Output the (x, y) coordinate of the center of the cell containing the given text.  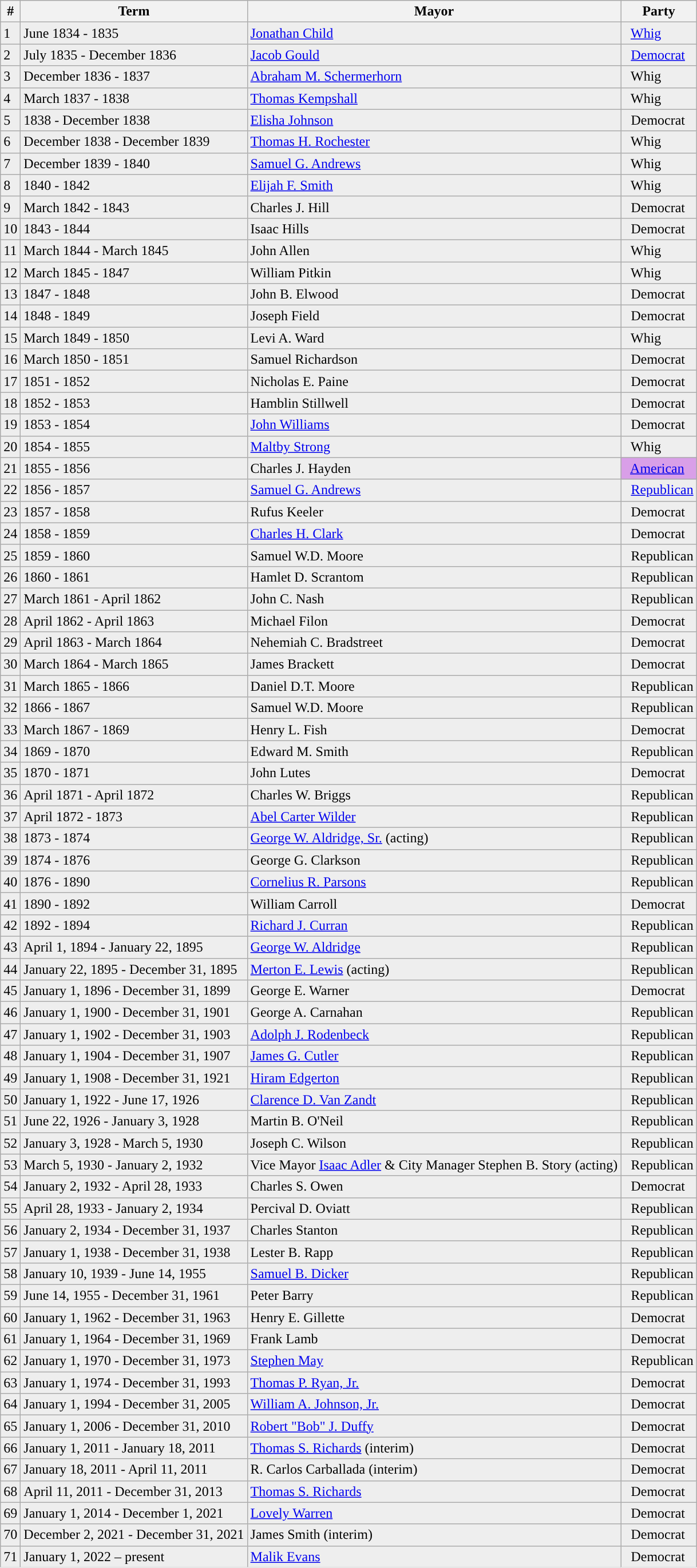
June 22, 1926 - January 3, 1928 (134, 1121)
26 (10, 577)
Lester B. Rapp (434, 1252)
49 (10, 1078)
1869 - 1870 (134, 751)
1847 - 1848 (134, 295)
January 1, 2011 - January 18, 2011 (134, 1448)
47 (10, 1034)
36 (10, 795)
John B. Elwood (434, 295)
Elijah F. Smith (434, 185)
1870 - 1871 (134, 773)
John Allen (434, 250)
January 2, 1932 - April 28, 1933 (134, 1187)
March 1864 - March 1865 (134, 664)
32 (10, 708)
1848 - 1849 (134, 316)
25 (10, 555)
1874 - 1876 (134, 860)
Nehemiah C. Bradstreet (434, 643)
1855 - 1856 (134, 468)
March 1861 - April 1862 (134, 599)
Levi A. Ward (434, 338)
46 (10, 1013)
March 1844 - March 1845 (134, 250)
37 (10, 817)
January 1, 1922 - June 17, 1926 (134, 1100)
57 (10, 1252)
Charles S. Owen (434, 1187)
1856 - 1857 (134, 490)
March 1845 - 1847 (134, 273)
January 1, 1902 - December 31, 1903 (134, 1034)
29 (10, 643)
50 (10, 1100)
Term (134, 11)
Joseph Field (434, 316)
Thomas Kempshall (434, 98)
Adolph J. Rodenbeck (434, 1034)
Michael Filon (434, 620)
17 (10, 381)
Isaac Hills (434, 229)
James Brackett (434, 664)
27 (10, 599)
January 3, 1928 - March 5, 1930 (134, 1143)
21 (10, 468)
Hamlet D. Scrantom (434, 577)
July 1835 - December 1836 (134, 55)
January 2, 1934 - December 31, 1937 (134, 1230)
Party (659, 11)
Edward M. Smith (434, 751)
Thomas S. Richards (434, 1491)
8 (10, 185)
20 (10, 447)
7 (10, 164)
January 1, 1970 - December 31, 1973 (134, 1361)
Merton E. Lewis (acting) (434, 969)
Hamblin Stillwell (434, 403)
18 (10, 403)
59 (10, 1295)
George G. Clarkson (434, 860)
65 (10, 1426)
January 1, 1974 - December 31, 1993 (134, 1383)
Rufus Keeler (434, 512)
1853 - 1854 (134, 425)
Nicholas E. Paine (434, 381)
10 (10, 229)
38 (10, 838)
December 2, 2021 - December 31, 2021 (134, 1535)
Hiram Edgerton (434, 1078)
11 (10, 250)
53 (10, 1165)
1851 - 1852 (134, 381)
Peter Barry (434, 1295)
March 1867 - 1869 (134, 730)
March 1842 - 1843 (134, 207)
Charles W. Briggs (434, 795)
January 10, 1939 - June 14, 1955 (134, 1273)
Thomas P. Ryan, Jr. (434, 1383)
6 (10, 142)
58 (10, 1273)
January 1, 1938 - December 31, 1938 (134, 1252)
Vice Mayor Isaac Adler & City Manager Stephen B. Story (acting) (434, 1165)
34 (10, 751)
66 (10, 1448)
1857 - 1858 (134, 512)
January 1, 1896 - December 31, 1899 (134, 991)
December 1839 - 1840 (134, 164)
January 1, 1904 - December 31, 1907 (134, 1056)
John Williams (434, 425)
1860 - 1861 (134, 577)
Maltby Strong (434, 447)
1 (10, 33)
63 (10, 1383)
January 1, 1962 - December 31, 1963 (134, 1317)
James G. Cutler (434, 1056)
R. Carlos Carballada (interim) (434, 1470)
Abel Carter Wilder (434, 817)
April 1871 - April 1872 (134, 795)
4 (10, 98)
Robert "Bob" J. Duffy (434, 1426)
December 1838 - December 1839 (134, 142)
Martin B. O'Neil (434, 1121)
1873 - 1874 (134, 838)
13 (10, 295)
Mayor (434, 11)
January 1, 2006 - December 31, 2010 (134, 1426)
62 (10, 1361)
George A. Carnahan (434, 1013)
Richard J. Curran (434, 925)
Charles Stanton (434, 1230)
5 (10, 120)
64 (10, 1404)
35 (10, 773)
9 (10, 207)
1859 - 1860 (134, 555)
March 1865 - 1866 (134, 686)
1854 - 1855 (134, 447)
Daniel D.T. Moore (434, 686)
April 1862 - April 1863 (134, 620)
1852 - 1853 (134, 403)
Abraham M. Schermerhorn (434, 77)
Cornelius R. Parsons (434, 882)
48 (10, 1056)
Elisha Johnson (434, 120)
3 (10, 77)
55 (10, 1208)
April 28, 1933 - January 2, 1934 (134, 1208)
45 (10, 991)
William Carroll (434, 904)
# (10, 11)
69 (10, 1513)
12 (10, 273)
March 1849 - 1850 (134, 338)
24 (10, 534)
Henry L. Fish (434, 730)
January 1, 1994 - December 31, 2005 (134, 1404)
40 (10, 882)
1892 - 1894 (134, 925)
January 22, 1895 - December 31, 1895 (134, 969)
Charles H. Clark (434, 534)
March 5, 1930 - January 2, 1932 (134, 1165)
George W. Aldridge (434, 947)
1843 - 1844 (134, 229)
Samuel B. Dicker (434, 1273)
January 1, 1964 - December 31, 1969 (134, 1339)
42 (10, 925)
Lovely Warren (434, 1513)
1876 - 1890 (134, 882)
14 (10, 316)
22 (10, 490)
41 (10, 904)
June 1834 - 1835 (134, 33)
30 (10, 664)
1866 - 1867 (134, 708)
Charles J. Hayden (434, 468)
March 1837 - 1838 (134, 98)
January 1, 2014 - December 1, 2021 (134, 1513)
70 (10, 1535)
April 1872 - 1873 (134, 817)
33 (10, 730)
Percival D. Oviatt (434, 1208)
January 1, 1900 - December 31, 1901 (134, 1013)
19 (10, 425)
George E. Warner (434, 991)
51 (10, 1121)
1890 - 1892 (134, 904)
Jonathan Child (434, 33)
31 (10, 686)
January 18, 2011 - April 11, 2011 (134, 1470)
67 (10, 1470)
56 (10, 1230)
American (659, 468)
15 (10, 338)
1858 - 1859 (134, 534)
Malik Evans (434, 1557)
54 (10, 1187)
61 (10, 1339)
43 (10, 947)
March 1850 - 1851 (134, 360)
60 (10, 1317)
Stephen May (434, 1361)
Samuel Richardson (434, 360)
Frank Lamb (434, 1339)
1838 - December 1838 (134, 120)
April 1863 - March 1864 (134, 643)
68 (10, 1491)
January 1, 1908 - December 31, 1921 (134, 1078)
28 (10, 620)
Clarence D. Van Zandt (434, 1100)
John C. Nash (434, 599)
1840 - 1842 (134, 185)
23 (10, 512)
52 (10, 1143)
December 1836 - 1837 (134, 77)
Charles J. Hill (434, 207)
39 (10, 860)
George W. Aldridge, Sr. (acting) (434, 838)
James Smith (interim) (434, 1535)
April 11, 2011 - December 31, 2013 (134, 1491)
William Pitkin (434, 273)
Thomas H. Rochester (434, 142)
Thomas S. Richards (interim) (434, 1448)
2 (10, 55)
Jacob Gould (434, 55)
44 (10, 969)
John Lutes (434, 773)
June 14, 1955 - December 31, 1961 (134, 1295)
Henry E. Gillette (434, 1317)
Joseph C. Wilson (434, 1143)
January 1, 2022 – present (134, 1557)
16 (10, 360)
71 (10, 1557)
April 1, 1894 - January 22, 1895 (134, 947)
William A. Johnson, Jr. (434, 1404)
